Determine the (x, y) coordinate at the center of the cell enclosing the given text.  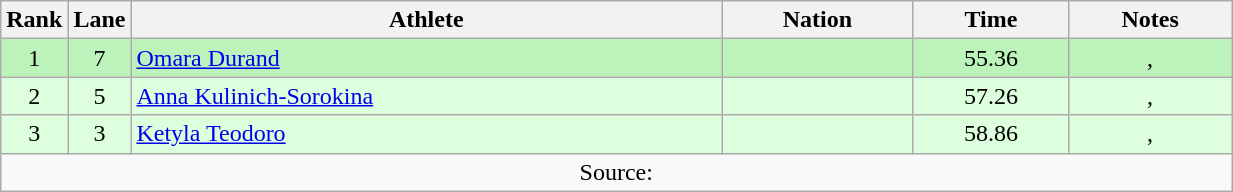
57.26 (990, 96)
58.86 (990, 134)
55.36 (990, 58)
Notes (1150, 20)
Source: (616, 172)
7 (100, 58)
Omara Durand (426, 58)
Athlete (426, 20)
Time (990, 20)
Nation (818, 20)
Ketyla Teodoro (426, 134)
2 (34, 96)
Anna Kulinich-Sorokina (426, 96)
5 (100, 96)
Lane (100, 20)
1 (34, 58)
Rank (34, 20)
